Scan for the cell matching the given text and deliver its [X, Y] coordinate at center. 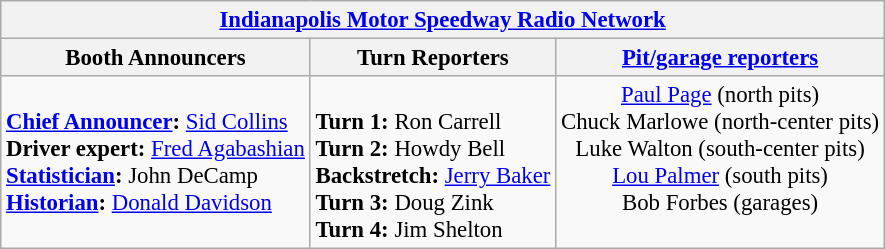
Chief Announcer: Sid Collins Driver expert: Fred Agabashian Statistician: John DeCamp Historian: Donald Davidson [156, 162]
Paul Page (north pits)Chuck Marlowe (north-center pits)Luke Walton (south-center pits)Lou Palmer (south pits)Bob Forbes (garages) [720, 162]
Indianapolis Motor Speedway Radio Network [443, 20]
Pit/garage reporters [720, 58]
Turn Reporters [433, 58]
Turn 1: Ron Carrell Turn 2: Howdy Bell Backstretch: Jerry Baker Turn 3: Doug Zink Turn 4: Jim Shelton [433, 162]
Booth Announcers [156, 58]
